Extract the (x, y) coordinate from the center of the cell holding the provided text.  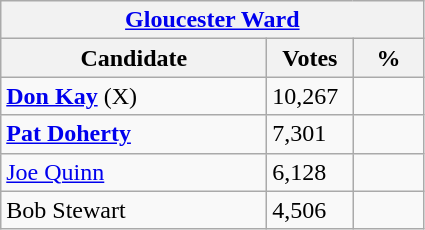
Pat Doherty (134, 134)
Joe Quinn (134, 172)
4,506 (310, 210)
% (388, 58)
Votes (310, 58)
6,128 (310, 172)
7,301 (310, 134)
Gloucester Ward (212, 20)
Candidate (134, 58)
10,267 (310, 96)
Bob Stewart (134, 210)
Don Kay (X) (134, 96)
